Capture the cell that displays the provided text and extract its [X, Y] central coordinate. 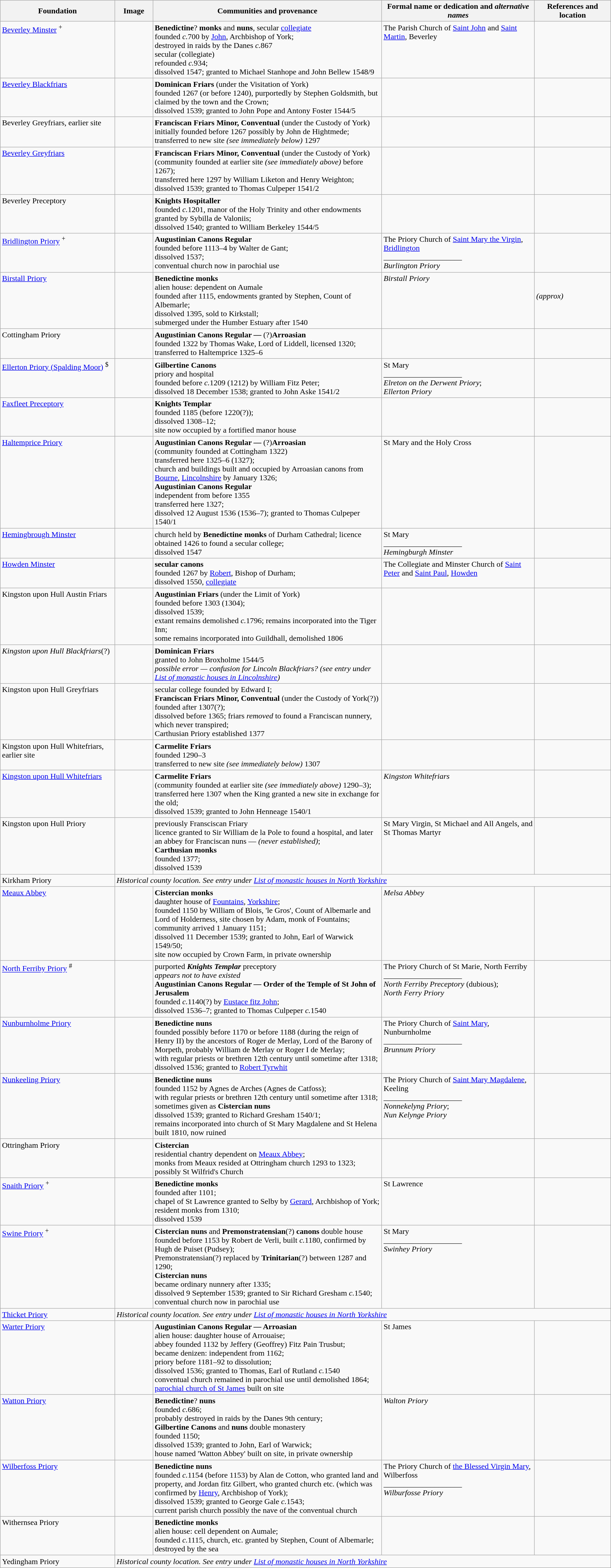
Beverley Greyfriars, earlier site [57, 132]
St Mary Virgin, St Michael and All Angels, and St Thomas Martyr [458, 846]
Wilberfoss Priory [57, 1488]
Yedingham Priory [57, 1561]
Swine Priory + [57, 1267]
Benedictine monksalien house: cell dependent on Aumale;founded c.1115, church, etc. granted by Stephen, Count of Albemarle;destroyed by the sea [267, 1536]
Augustinian Canons Regularfounded before 1113–4 by Walter de Gant;dissolved 1537;conventual church now in parochial use [267, 253]
The Priory Church of the Blessed Virgin Mary, Wilberfoss____________________Wilburfosse Priory [458, 1488]
Knights Templarfounded 1185 (before 1220(?));dissolved 1308–12;site now occupied by a fortified manor house [267, 417]
Haltemprice Priory [57, 482]
Kirkham Priory [57, 880]
Howden Minster [57, 573]
secular canonsfounded 1267 by Robert, Bishop of Durham;dissolved 1550, collegiate [267, 573]
Gilbertine Canonspriory and hospitalfounded before c.1209 (1212) by William Fitz Peter;dissolved 18 December 1538; granted to John Aske 1541/2 [267, 378]
St Lawrence [458, 1201]
Snaith Priory + [57, 1201]
Beverley Greyfriars [57, 171]
Thicket Priory [57, 1314]
The Parish Church of Saint John and Saint Martin, Beverley [458, 50]
References and location [572, 11]
St James [458, 1358]
Watton Priory [57, 1427]
Kingston upon Hull Whitefriars, earlier site [57, 755]
Image [134, 11]
Nunburnholme Priory [57, 1045]
Meaux Abbey [57, 923]
St Mary____________________Elreton on the Derwent Priory;Ellerton Priory [458, 378]
Formal name or dedication and alternative names [458, 11]
church held by Benedictine monks of Durham Cathedral; licence obtained 1426 to found a secular college;dissolved 1547 [267, 543]
Hemingbrough Minster [57, 543]
Foundation [57, 11]
Kingston upon Hull Austin Friars [57, 617]
Kingston upon Hull Priory [57, 846]
Ellerton Priory (Spalding Moor) $ [57, 378]
St Mary____________________Swinhey Priory [458, 1267]
The Priory Church of Saint Mary Magdalene, Keeling____________________Nonnekelyng Priory;Nun Kelynge Priory [458, 1106]
Kingston upon Hull Blackfriars(?) [57, 664]
The Priory Church of St Marie, North Ferriby____________________North Ferriby Preceptory (dubious);North Ferry Priory [458, 989]
Kingston Whitefriars [458, 794]
Augustinian Canons Regular — (?)Arroasianfounded 1322 by Thomas Wake, Lord of Liddell, licensed 1320;transferred to Haltemprice 1325–6 [267, 344]
St Mary____________________Hemingburgh Minster [458, 543]
Communities and provenance [267, 11]
Benedictine monksfounded after 1101;chapel of St Lawrence granted to Selby by Gerard, Archbishop of York;resident monks from 1310;dissolved 1539 [267, 1201]
North Ferriby Priory # [57, 989]
Withernsea Priory [57, 1536]
Kingston upon Hull Greyfriars [57, 712]
Cistercianresidential chantry dependent on Meaux Abbey;monks from Meaux resided at Ottringham church 1293 to 1323;possibly St Wilfrid's Church [267, 1158]
Carmelite Friarsfounded 1290–3transferred to new site (see immediately below) 1307 [267, 755]
Beverley Blackfriars [57, 97]
The Priory Church of Saint Mary the Virgin, Bridlington____________________Burlington Priory [458, 253]
Beverley Minster + [57, 50]
(approx) [572, 300]
St Mary and the Holy Cross [458, 482]
Bridlington Priory + [57, 253]
Faxfleet Preceptory [57, 417]
The Collegiate and Minster Church of Saint Peter and Saint Paul, Howden [458, 573]
Cottingham Priory [57, 344]
Kingston upon Hull Whitefriars [57, 794]
Walton Priory [458, 1427]
Warter Priory [57, 1358]
The Priory Church of Saint Mary, Nunburnholme____________________Brunnum Priory [458, 1045]
Melsa Abbey [458, 923]
Beverley Preceptory [57, 214]
Nunkeeling Priory [57, 1106]
Ottringham Priory [57, 1158]
